For the text-containing cell, return its midpoint in [x, y] coordinate format. 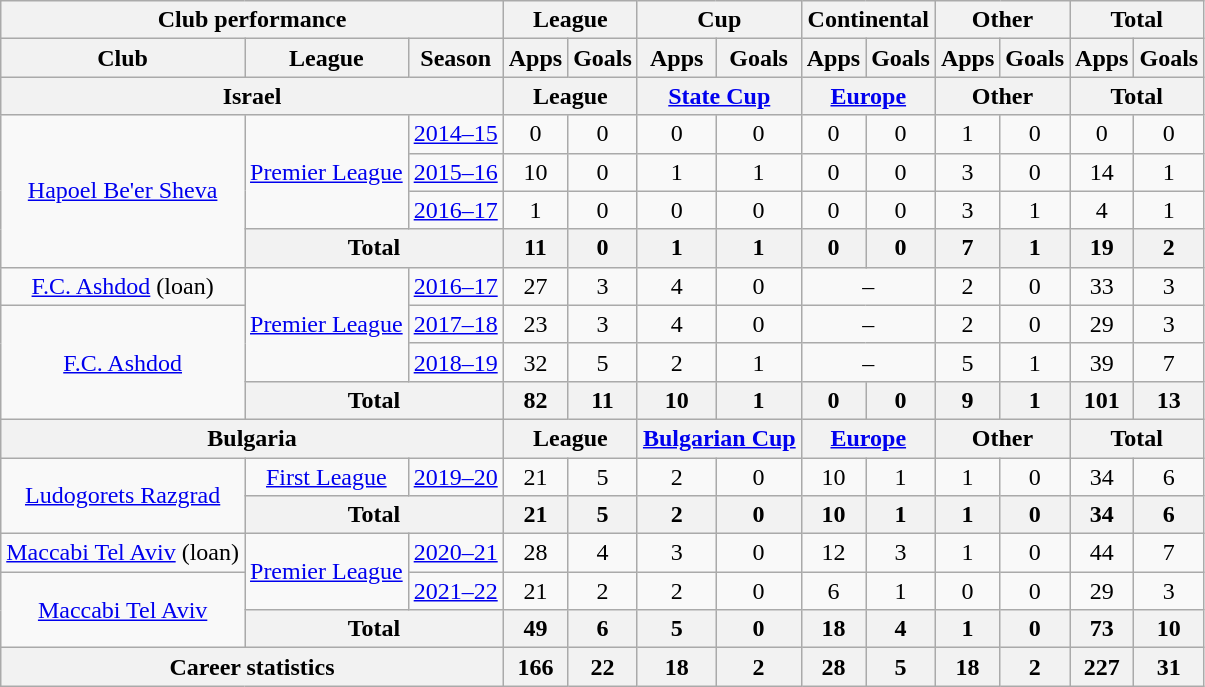
12 [833, 553]
Ludogorets Razgrad [123, 496]
State Cup [719, 96]
Career statistics [252, 667]
F.C. Ashdod [123, 362]
First League [326, 477]
9 [967, 400]
19 [1102, 248]
27 [535, 286]
Israel [252, 96]
23 [535, 324]
2015–16 [456, 172]
Hapoel Be'er Sheva [123, 191]
Club [123, 58]
227 [1102, 667]
2014–15 [456, 134]
Maccabi Tel Aviv [123, 610]
2018–19 [456, 362]
2020–21 [456, 553]
33 [1102, 286]
82 [535, 400]
22 [603, 667]
Bulgarian Cup [719, 438]
2021–22 [456, 591]
49 [535, 629]
13 [1169, 400]
F.C. Ashdod (loan) [123, 286]
Bulgaria [252, 438]
2017–18 [456, 324]
44 [1102, 553]
Club performance [252, 20]
101 [1102, 400]
31 [1169, 667]
14 [1102, 172]
Continental [868, 20]
166 [535, 667]
Maccabi Tel Aviv (loan) [123, 553]
39 [1102, 362]
73 [1102, 629]
2019–20 [456, 477]
32 [535, 362]
Cup [719, 20]
Season [456, 58]
